Search for the cell housing the specified text and yield its (x, y) center coordinate. 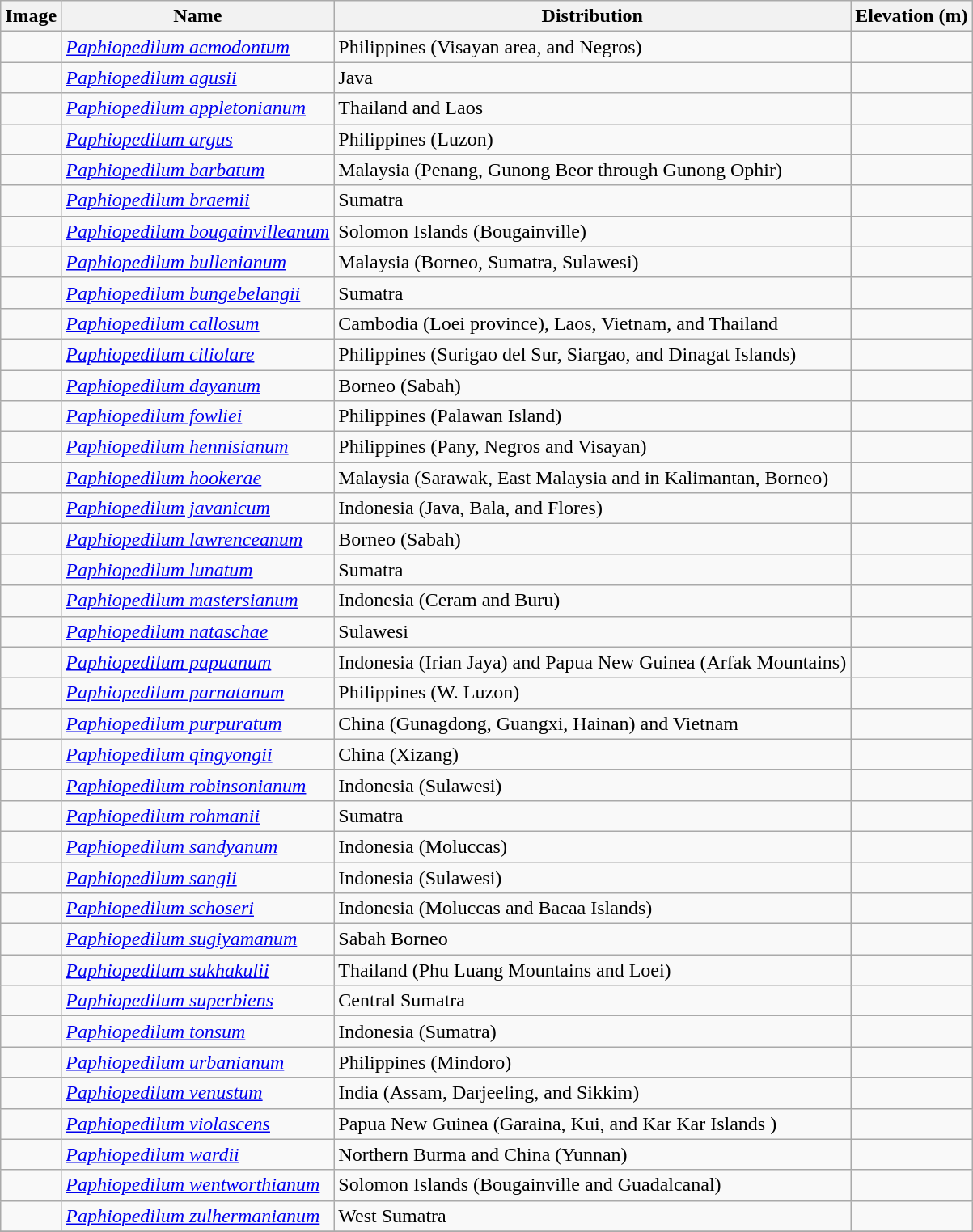
Paphiopedilum barbatum (197, 170)
Sulawesi (592, 631)
Thailand and Laos (592, 108)
Indonesia (Java, Bala, and Flores) (592, 508)
Solomon Islands (Bougainville and Guadalcanal) (592, 1185)
Paphiopedilum purpuratum (197, 724)
Paphiopedilum javanicum (197, 508)
Sabah Borneo (592, 939)
Malaysia (Sarawak, East Malaysia and in Kalimantan, Borneo) (592, 478)
Philippines (Surigao del Sur, Siargao, and Dinagat Islands) (592, 354)
Paphiopedilum urbanianum (197, 1062)
Paphiopedilum acmodontum (197, 47)
Paphiopedilum superbiens (197, 1001)
Paphiopedilum rohmanii (197, 816)
Paphiopedilum bullenianum (197, 262)
Indonesia (Irian Jaya) and Papua New Guinea (Arfak Mountains) (592, 662)
West Sumatra (592, 1216)
Paphiopedilum mastersianum (197, 601)
Paphiopedilum wentworthianum (197, 1185)
Paphiopedilum agusii (197, 78)
Paphiopedilum appletonianum (197, 108)
Paphiopedilum callosum (197, 323)
Paphiopedilum parnatanum (197, 693)
Papua New Guinea (Garaina, Kui, and Kar Kar Islands ) (592, 1124)
Solomon Islands (Bougainville) (592, 231)
Paphiopedilum robinsonianum (197, 785)
Name (197, 16)
Paphiopedilum nataschae (197, 631)
Paphiopedilum braemii (197, 200)
Paphiopedilum dayanum (197, 386)
Cambodia (Loei province), Laos, Vietnam, and Thailand (592, 323)
China (Xizang) (592, 754)
Paphiopedilum sandyanum (197, 846)
India (Assam, Darjeeling, and Sikkim) (592, 1093)
Central Sumatra (592, 1001)
Indonesia (Moluccas and Bacaa Islands) (592, 909)
Thailand (Phu Luang Mountains and Loei) (592, 970)
Philippines (Palawan Island) (592, 416)
Paphiopedilum violascens (197, 1124)
Paphiopedilum lunatum (197, 570)
Paphiopedilum sugiyamanum (197, 939)
Paphiopedilum hennisianum (197, 447)
Malaysia (Borneo, Sumatra, Sulawesi) (592, 262)
Philippines (Pany, Negros and Visayan) (592, 447)
Philippines (Luzon) (592, 139)
Paphiopedilum fowliei (197, 416)
Java (592, 78)
Philippines (W. Luzon) (592, 693)
Paphiopedilum sukhakulii (197, 970)
Paphiopedilum qingyongii (197, 754)
Paphiopedilum argus (197, 139)
Paphiopedilum bungebelangii (197, 293)
China (Gunagdong, Guangxi, Hainan) and Vietnam (592, 724)
Elevation (m) (912, 16)
Paphiopedilum hookerae (197, 478)
Indonesia (Sumatra) (592, 1032)
Paphiopedilum wardii (197, 1154)
Paphiopedilum papuanum (197, 662)
Paphiopedilum schoseri (197, 909)
Philippines (Visayan area, and Negros) (592, 47)
Paphiopedilum bougainvilleanum (197, 231)
Paphiopedilum ciliolare (197, 354)
Paphiopedilum lawrenceanum (197, 539)
Paphiopedilum venustum (197, 1093)
Philippines (Mindoro) (592, 1062)
Paphiopedilum zulhermanianum (197, 1216)
Paphiopedilum sangii (197, 877)
Paphiopedilum tonsum (197, 1032)
Malaysia (Penang, Gunong Beor through Gunong Ophir) (592, 170)
Distribution (592, 16)
Image (31, 16)
Indonesia (Ceram and Buru) (592, 601)
Northern Burma and China (Yunnan) (592, 1154)
Indonesia (Moluccas) (592, 846)
